Locate the cell with the specified text and output its [X, Y] center coordinate. 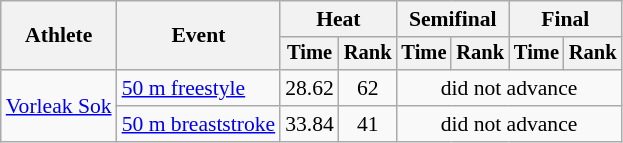
Heat [338, 19]
Vorleak Sok [59, 106]
Semifinal [452, 19]
50 m breaststroke [199, 124]
62 [368, 88]
41 [368, 124]
33.84 [310, 124]
Event [199, 36]
50 m freestyle [199, 88]
28.62 [310, 88]
Athlete [59, 36]
Final [565, 19]
